Locate the cell with the specified text and output its (X, Y) center coordinate. 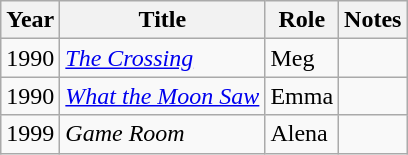
Game Room (162, 134)
Alena (302, 134)
Emma (302, 96)
The Crossing (162, 58)
Notes (373, 20)
Title (162, 20)
Role (302, 20)
Meg (302, 58)
Year (30, 20)
What the Moon Saw (162, 96)
1999 (30, 134)
